Pinpoint the cell where the given text exists, returning its (X, Y) midpoint coordinate. 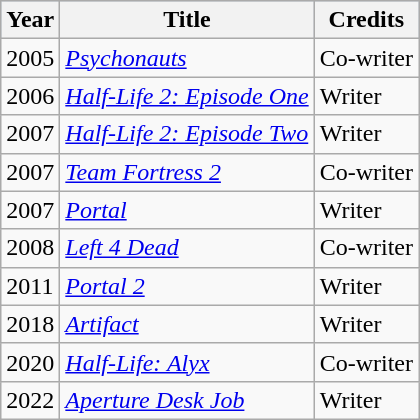
Portal 2 (187, 286)
Portal (187, 210)
Title (187, 20)
Year (30, 20)
Half-Life 2: Episode One (187, 96)
Left 4 Dead (187, 248)
Aperture Desk Job (187, 400)
2018 (30, 324)
Artifact (187, 324)
2005 (30, 58)
2020 (30, 362)
2011 (30, 286)
Team Fortress 2 (187, 172)
Half-Life: Alyx (187, 362)
2006 (30, 96)
Credits (366, 20)
2022 (30, 400)
2008 (30, 248)
Psychonauts (187, 58)
Half-Life 2: Episode Two (187, 134)
